Scan for the cell matching the given text and deliver its (x, y) coordinate at center. 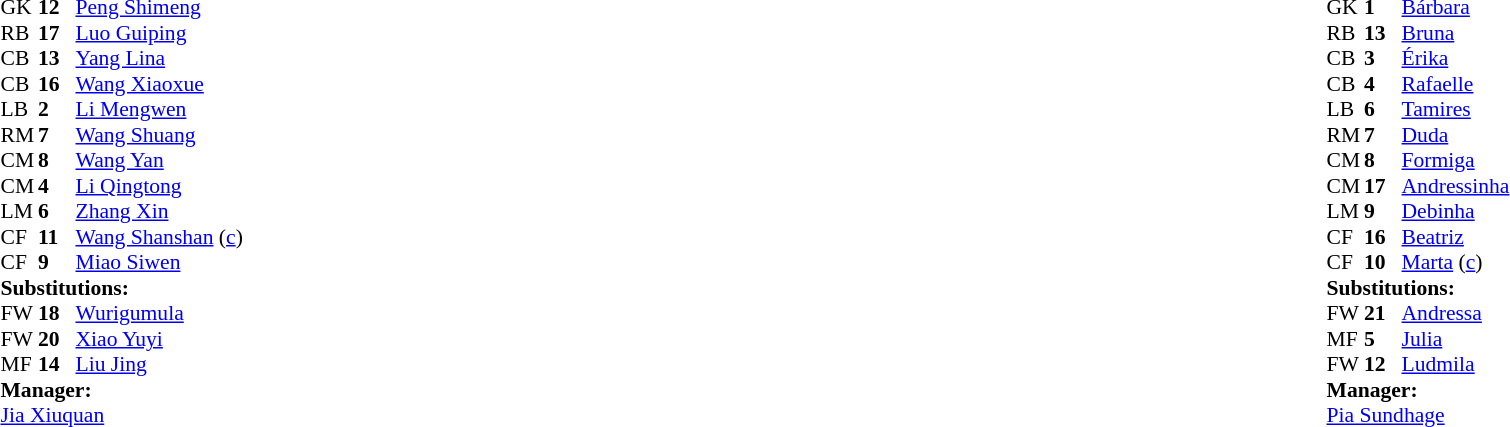
Bruna (1456, 33)
Debinha (1456, 211)
Marta (c) (1456, 263)
21 (1383, 313)
11 (57, 237)
Wang Shuang (160, 135)
3 (1383, 59)
Yang Lina (160, 59)
Wang Xiaoxue (160, 84)
18 (57, 313)
Liu Jing (160, 365)
Ludmila (1456, 365)
Rafaelle (1456, 84)
10 (1383, 263)
Miao Siwen (160, 263)
Julia (1456, 339)
Duda (1456, 135)
12 (1383, 365)
Wang Yan (160, 161)
Tamires (1456, 109)
20 (57, 339)
Wang Shanshan (c) (160, 237)
2 (57, 109)
Li Mengwen (160, 109)
Andressinha (1456, 186)
Beatriz (1456, 237)
14 (57, 365)
Andressa (1456, 313)
Xiao Yuyi (160, 339)
Wurigumula (160, 313)
Érika (1456, 59)
Zhang Xin (160, 211)
Luo Guiping (160, 33)
Formiga (1456, 161)
Li Qingtong (160, 186)
5 (1383, 339)
